Output the [x, y] coordinate of the center of the cell containing the given text.  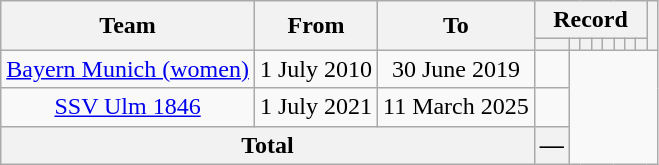
To [456, 26]
— [552, 145]
Team [128, 26]
Bayern Munich (women) [128, 69]
SSV Ulm 1846 [128, 107]
30 June 2019 [456, 69]
Record [590, 20]
11 March 2025 [456, 107]
Total [268, 145]
1 July 2021 [316, 107]
From [316, 26]
1 July 2010 [316, 69]
